Capture the cell that displays the provided text and extract its [X, Y] central coordinate. 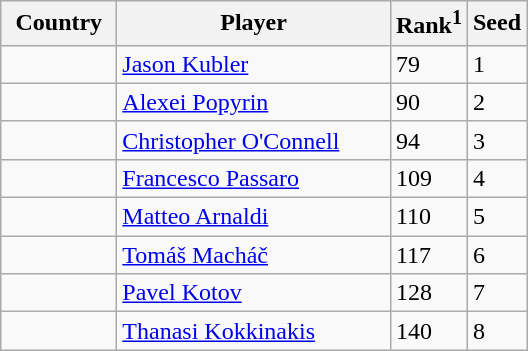
Matteo Arnaldi [254, 217]
Christopher O'Connell [254, 140]
Francesco Passaro [254, 178]
Thanasi Kokkinakis [254, 331]
140 [428, 331]
Alexei Popyrin [254, 102]
Tomáš Macháč [254, 255]
128 [428, 293]
Rank1 [428, 24]
6 [496, 255]
90 [428, 102]
1 [496, 64]
109 [428, 178]
Player [254, 24]
4 [496, 178]
2 [496, 102]
3 [496, 140]
94 [428, 140]
Pavel Kotov [254, 293]
8 [496, 331]
7 [496, 293]
117 [428, 255]
Jason Kubler [254, 64]
5 [496, 217]
Seed [496, 24]
110 [428, 217]
79 [428, 64]
Country [59, 24]
